Search for the cell housing the specified text and yield its (x, y) center coordinate. 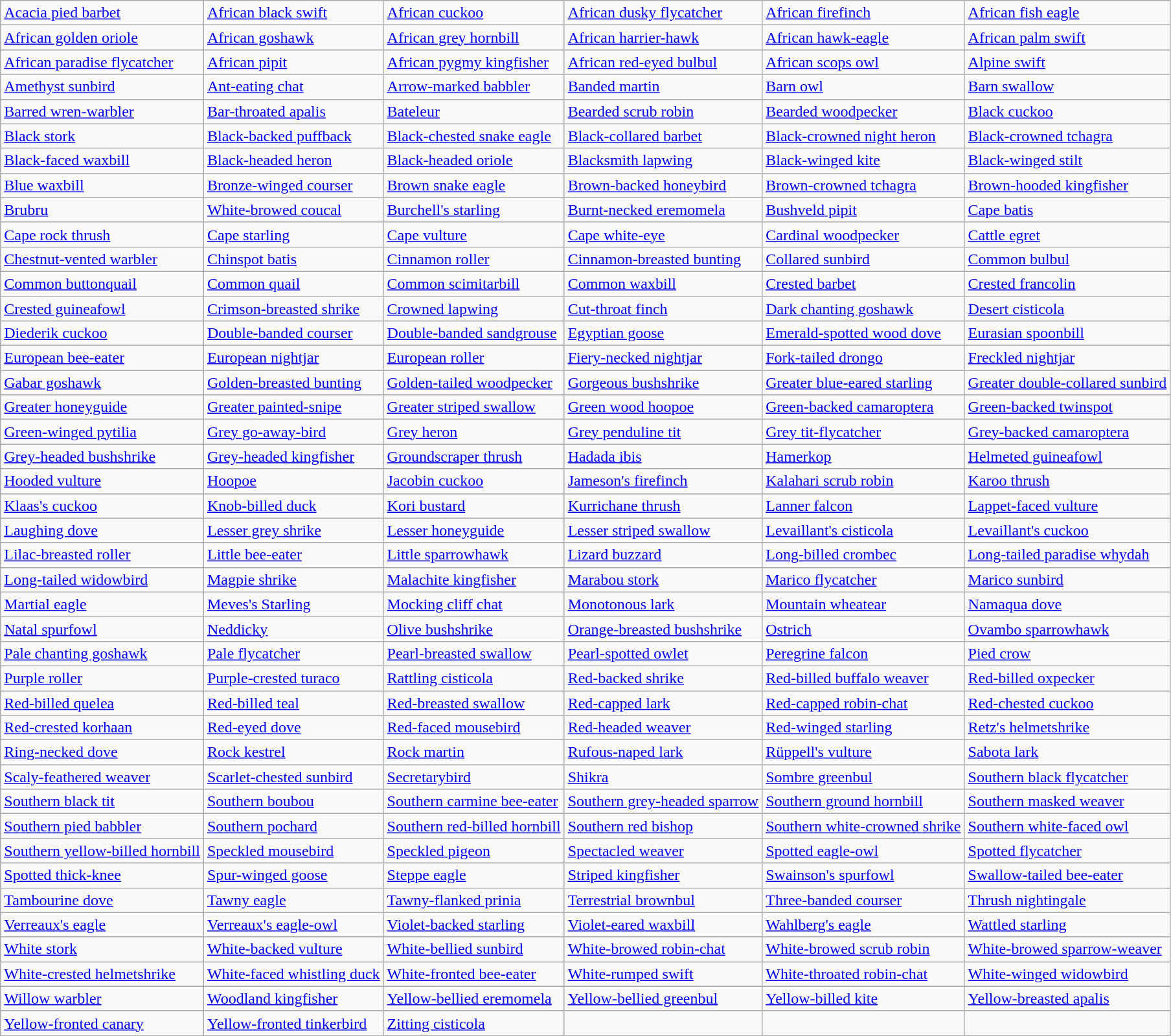
African fish eagle (1067, 13)
Southern black flycatcher (1067, 777)
Monotonous lark (663, 604)
African golden oriole (102, 38)
Black-chested snake eagle (474, 136)
Burchell's starling (474, 210)
African grey hornbill (474, 38)
Lizard buzzard (663, 555)
African dusky flycatcher (663, 13)
Crested guineafowl (102, 309)
Common quail (293, 284)
Southern yellow-billed hornbill (102, 851)
Freckled nightjar (1067, 358)
Gabar goshawk (102, 383)
Scaly-feathered weaver (102, 777)
Grey-headed kingfisher (293, 456)
Natal spurfowl (102, 629)
African paradise flycatcher (102, 62)
Shikra (663, 777)
Ring-necked dove (102, 752)
Banded martin (663, 87)
Zitting cisticola (474, 1023)
Green-backed camaroptera (863, 407)
Blue waxbill (102, 185)
Rock martin (474, 752)
Crowned lapwing (474, 309)
Greater double-collared sunbird (1067, 383)
Groundscraper thrush (474, 456)
Red-backed shrike (663, 678)
Kori bustard (474, 506)
Red-headed weaver (663, 728)
Kalahari scrub robin (863, 481)
Yellow-bellied eremomela (474, 998)
Grey tit-flycatcher (863, 432)
Eurasian spoonbill (1067, 333)
Diederik cuckoo (102, 333)
Brown-crowned tchagra (863, 185)
Cape rock thrush (102, 234)
Black-backed puffback (293, 136)
Gorgeous bushshrike (663, 383)
Knob-billed duck (293, 506)
Bateleur (474, 111)
Cardinal woodpecker (863, 234)
Grey-backed camaroptera (1067, 432)
Black-collared barbet (663, 136)
Rüppell's vulture (863, 752)
Southern white-faced owl (1067, 826)
Hoopoe (293, 481)
Red-chested cuckoo (1067, 703)
Southern grey-headed sparrow (663, 802)
Crested barbet (863, 284)
Steppe eagle (474, 875)
Barred wren-warbler (102, 111)
White stork (102, 949)
Mountain wheatear (863, 604)
Violet-eared waxbill (663, 925)
Ant-eating chat (293, 87)
Hadada ibis (663, 456)
Egyptian goose (663, 333)
Marico sunbird (1067, 580)
Striped kingfisher (663, 875)
African hawk-eagle (863, 38)
European roller (474, 358)
Red-winged starling (863, 728)
Spotted eagle-owl (863, 851)
Klaas's cuckoo (102, 506)
Dark chanting goshawk (863, 309)
Yellow-breasted apalis (1067, 998)
Grey penduline tit (663, 432)
African pygmy kingfisher (474, 62)
Pale chanting goshawk (102, 653)
Sombre greenbul (863, 777)
Black-crowned tchagra (1067, 136)
Blacksmith lapwing (663, 161)
Lappet-faced vulture (1067, 506)
Pied crow (1067, 653)
Red-breasted swallow (474, 703)
Sabota lark (1067, 752)
Bronze-winged courser (293, 185)
Tawny eagle (293, 900)
Southern black tit (102, 802)
Willow warbler (102, 998)
Ostrich (863, 629)
Grey go-away-bird (293, 432)
Cattle egret (1067, 234)
African cuckoo (474, 13)
Spur-winged goose (293, 875)
Chestnut-vented warbler (102, 259)
Acacia pied barbet (102, 13)
White-fronted bee-eater (474, 974)
Long-billed crombec (863, 555)
Green-winged pytilia (102, 432)
Lanner falcon (863, 506)
Lesser striped swallow (663, 530)
Southern red-billed hornbill (474, 826)
Spectacled weaver (663, 851)
Tawny-flanked prinia (474, 900)
Ovambo sparrowhawk (1067, 629)
Black-headed heron (293, 161)
Double-banded sandgrouse (474, 333)
Orange-breasted bushshrike (663, 629)
Marabou stork (663, 580)
Golden-tailed woodpecker (474, 383)
Thrush nightingale (1067, 900)
Wattled starling (1067, 925)
Red-faced mousebird (474, 728)
Alpine swift (1067, 62)
Southern masked weaver (1067, 802)
African goshawk (293, 38)
Black stork (102, 136)
Southern white-crowned shrike (863, 826)
Cinnamon roller (474, 259)
Pearl-breasted swallow (474, 653)
Barn owl (863, 87)
Lesser honeyguide (474, 530)
Martial eagle (102, 604)
Southern red bishop (663, 826)
African firefinch (863, 13)
Meves's Starling (293, 604)
Brown snake eagle (474, 185)
Yellow-billed kite (863, 998)
Neddicky (293, 629)
Black cuckoo (1067, 111)
Southern carmine bee-eater (474, 802)
Common buttonquail (102, 284)
Collared sunbird (863, 259)
Malachite kingfisher (474, 580)
Southern pochard (293, 826)
Verreaux's eagle-owl (293, 925)
Swainson's spurfowl (863, 875)
Black-faced waxbill (102, 161)
Brown-backed honeybird (663, 185)
Rock kestrel (293, 752)
Red-billed teal (293, 703)
Grey heron (474, 432)
Hamerkop (863, 456)
Cinnamon-breasted bunting (663, 259)
Black-winged kite (863, 161)
Terrestrial brownbul (663, 900)
African palm swift (1067, 38)
Black-crowned night heron (863, 136)
Common bulbul (1067, 259)
White-winged widowbird (1067, 974)
Southern pied babbler (102, 826)
Long-tailed widowbird (102, 580)
Little sparrowhawk (474, 555)
Arrow-marked babbler (474, 87)
Fiery-necked nightjar (663, 358)
Cape white-eye (663, 234)
Karoo thrush (1067, 481)
Lesser grey shrike (293, 530)
Purple roller (102, 678)
Greater painted-snipe (293, 407)
Greater honeyguide (102, 407)
White-crested helmetshrike (102, 974)
Swallow-tailed bee-eater (1067, 875)
Amethyst sunbird (102, 87)
Bearded woodpecker (863, 111)
Emerald-spotted wood dove (863, 333)
Jacobin cuckoo (474, 481)
Desert cisticola (1067, 309)
Purple-crested turaco (293, 678)
Jameson's firefinch (663, 481)
White-browed scrub robin (863, 949)
Magpie shrike (293, 580)
Burnt-necked eremomela (663, 210)
Scarlet-chested sunbird (293, 777)
Verreaux's eagle (102, 925)
White-faced whistling duck (293, 974)
White-browed robin-chat (663, 949)
Speckled mousebird (293, 851)
Olive bushshrike (474, 629)
Southern ground hornbill (863, 802)
African red-eyed bulbul (663, 62)
Southern boubou (293, 802)
White-browed coucal (293, 210)
Levaillant's cuckoo (1067, 530)
Helmeted guineafowl (1067, 456)
Greater striped swallow (474, 407)
Yellow-fronted tinkerbird (293, 1023)
Yellow-fronted canary (102, 1023)
Retz's helmetshrike (1067, 728)
Speckled pigeon (474, 851)
Golden-breasted bunting (293, 383)
Cape starling (293, 234)
Levaillant's cisticola (863, 530)
White-rumped swift (663, 974)
Red-eyed dove (293, 728)
African black swift (293, 13)
Pearl-spotted owlet (663, 653)
Namaqua dove (1067, 604)
African scops owl (863, 62)
Crimson-breasted shrike (293, 309)
Marico flycatcher (863, 580)
Hooded vulture (102, 481)
Red-billed quelea (102, 703)
Red-crested korhaan (102, 728)
Rattling cisticola (474, 678)
Bushveld pipit (863, 210)
Cape batis (1067, 210)
Greater blue-eared starling (863, 383)
European nightjar (293, 358)
Black-winged stilt (1067, 161)
Mocking cliff chat (474, 604)
Bearded scrub robin (663, 111)
Long-tailed paradise whydah (1067, 555)
Lilac-breasted roller (102, 555)
Rufous-naped lark (663, 752)
Woodland kingfisher (293, 998)
Cape vulture (474, 234)
Brubru (102, 210)
Fork-tailed drongo (863, 358)
Crested francolin (1067, 284)
Grey-headed bushshrike (102, 456)
Red-capped lark (663, 703)
Cut-throat finch (663, 309)
Pale flycatcher (293, 653)
Barn swallow (1067, 87)
Bar-throated apalis (293, 111)
Kurrichane thrush (663, 506)
Three-banded courser (863, 900)
White-bellied sunbird (474, 949)
Yellow-bellied greenbul (663, 998)
Violet-backed starling (474, 925)
Common waxbill (663, 284)
Spotted thick-knee (102, 875)
Double-banded courser (293, 333)
Chinspot batis (293, 259)
African pipit (293, 62)
Peregrine falcon (863, 653)
Red-billed oxpecker (1067, 678)
Black-headed oriole (474, 161)
White-backed vulture (293, 949)
Green wood hoopoe (663, 407)
Laughing dove (102, 530)
Red-billed buffalo weaver (863, 678)
Brown-hooded kingfisher (1067, 185)
African harrier-hawk (663, 38)
White-browed sparrow-weaver (1067, 949)
Common scimitarbill (474, 284)
Tambourine dove (102, 900)
Green-backed twinspot (1067, 407)
Spotted flycatcher (1067, 851)
White-throated robin-chat (863, 974)
Wahlberg's eagle (863, 925)
European bee-eater (102, 358)
Little bee-eater (293, 555)
Secretarybird (474, 777)
Red-capped robin-chat (863, 703)
